Determine the [X, Y] coordinate at the center of the cell enclosing the given text.  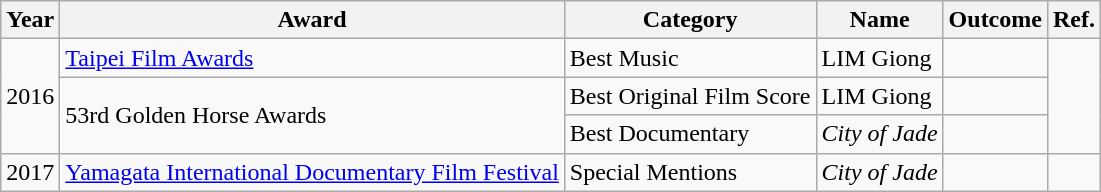
Category [690, 20]
Best Original Film Score [690, 96]
Best Documentary [690, 134]
2016 [30, 96]
Ref. [1074, 20]
Name [880, 20]
Best Music [690, 58]
53rd Golden Horse Awards [312, 115]
Award [312, 20]
Taipei Film Awards [312, 58]
Year [30, 20]
Yamagata International Documentary Film Festival [312, 172]
Special Mentions [690, 172]
2017 [30, 172]
Outcome [995, 20]
